Identify which cell holds the provided text, then report its (x, y) central coordinate. 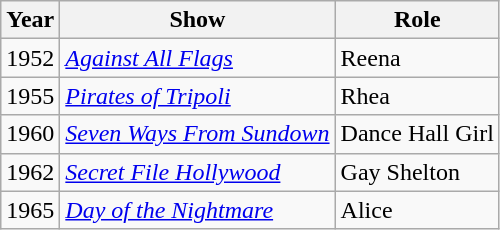
Against All Flags (198, 58)
1952 (30, 58)
Day of the Nightmare (198, 210)
Alice (417, 210)
Seven Ways From Sundown (198, 134)
Year (30, 20)
1965 (30, 210)
Dance Hall Girl (417, 134)
Reena (417, 58)
Rhea (417, 96)
Show (198, 20)
Gay Shelton (417, 172)
1960 (30, 134)
1955 (30, 96)
Secret File Hollywood (198, 172)
1962 (30, 172)
Role (417, 20)
Pirates of Tripoli (198, 96)
